Pinpoint the cell where the given text exists, returning its [X, Y] midpoint coordinate. 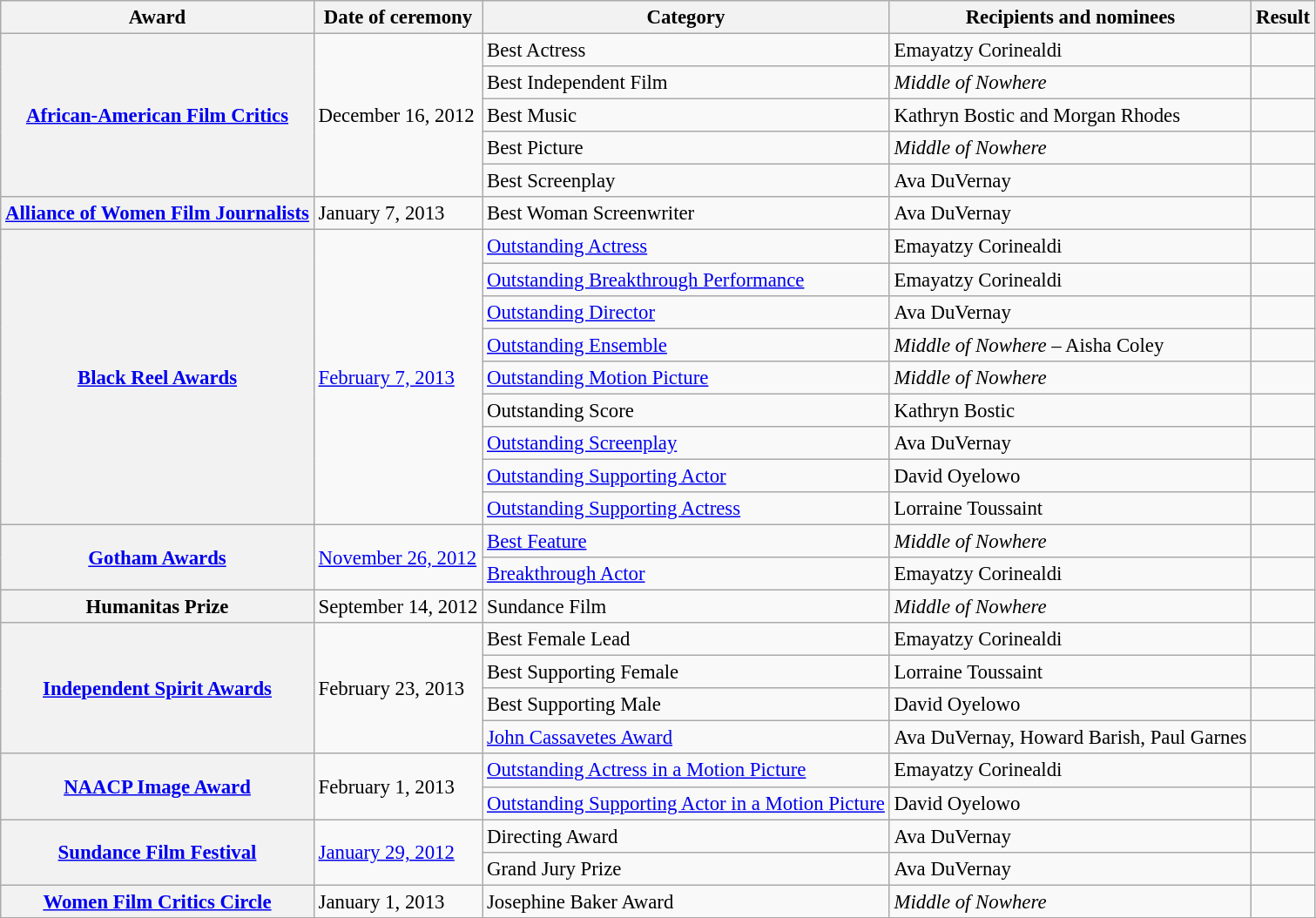
Outstanding Motion Picture [686, 377]
Women Film Critics Circle [158, 901]
Kathryn Bostic and Morgan Rhodes [1070, 116]
Result [1284, 17]
Best Independent Film [686, 83]
Alliance of Women Film Journalists [158, 213]
Best Music [686, 116]
January 1, 2013 [397, 901]
Outstanding Actress in a Motion Picture [686, 771]
Best Picture [686, 148]
Outstanding Actress [686, 246]
Recipients and nominees [1070, 17]
Best Supporting Male [686, 705]
Directing Award [686, 836]
Middle of Nowhere – Aisha Coley [1070, 345]
Outstanding Supporting Actor [686, 476]
September 14, 2012 [397, 607]
Category [686, 17]
Grand Jury Prize [686, 868]
Kathryn Bostic [1070, 410]
NAACP Image Award [158, 787]
Outstanding Supporting Actress [686, 509]
Best Actress [686, 51]
Outstanding Score [686, 410]
Outstanding Ensemble [686, 345]
Best Supporting Female [686, 672]
Black Reel Awards [158, 377]
African-American Film Critics [158, 116]
Josephine Baker Award [686, 901]
February 1, 2013 [397, 787]
Gotham Awards [158, 557]
November 26, 2012 [397, 557]
January 7, 2013 [397, 213]
Best Feature [686, 541]
Breakthrough Actor [686, 574]
Outstanding Director [686, 312]
February 23, 2013 [397, 688]
Humanitas Prize [158, 607]
Outstanding Screenplay [686, 443]
Best Screenplay [686, 181]
Outstanding Breakthrough Performance [686, 280]
Award [158, 17]
December 16, 2012 [397, 116]
Independent Spirit Awards [158, 688]
Best Female Lead [686, 639]
Sundance Film Festival [158, 852]
January 29, 2012 [397, 852]
Sundance Film [686, 607]
Best Woman Screenwriter [686, 213]
February 7, 2013 [397, 377]
Date of ceremony [397, 17]
Ava DuVernay, Howard Barish, Paul Garnes [1070, 738]
John Cassavetes Award [686, 738]
Outstanding Supporting Actor in a Motion Picture [686, 803]
